Return the [X, Y] coordinate for the center point of the cell that contains the specified text.  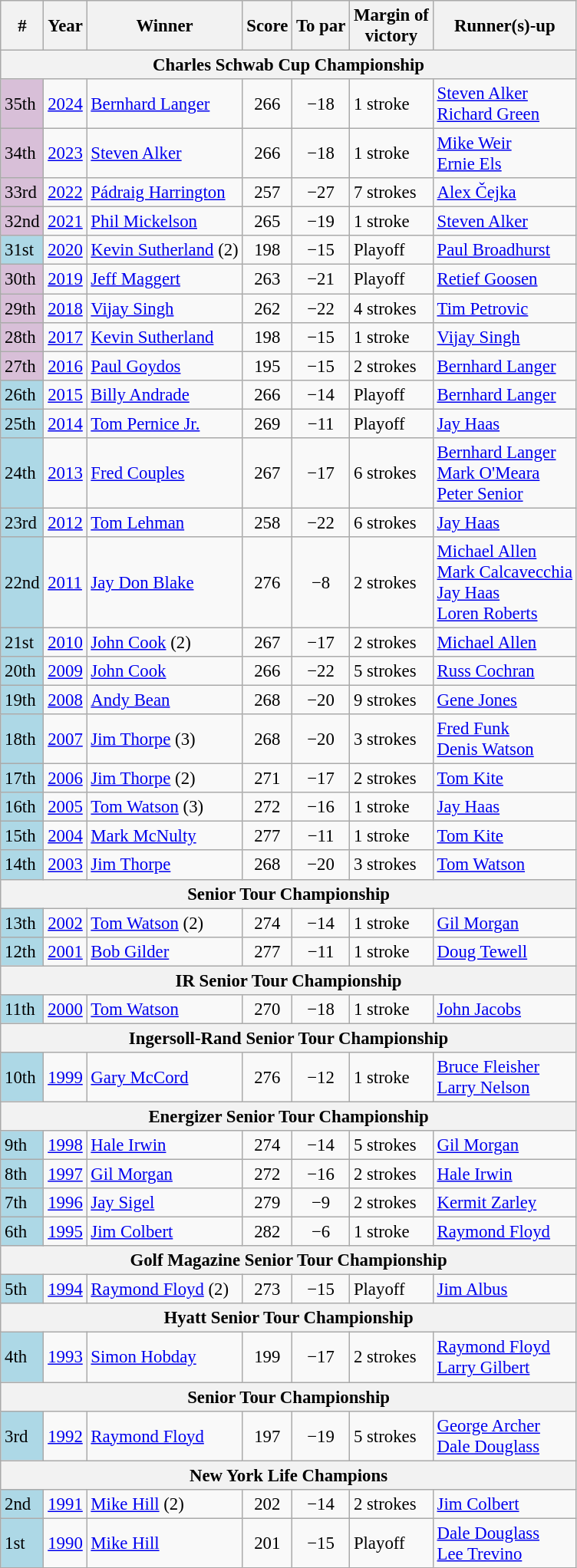
1999 [65, 1077]
−12 [321, 1077]
270 [267, 1010]
32nd [22, 222]
Charles Schwab Cup Championship [288, 65]
202 [267, 1504]
16th [22, 807]
24th [22, 473]
2014 [65, 423]
Mike Weir Ernie Els [505, 153]
197 [267, 1436]
Winner [164, 26]
1996 [65, 1203]
7th [22, 1203]
4th [22, 1358]
Hyatt Senior Tour Championship [288, 1319]
Raymond Floyd Larry Gilbert [505, 1358]
IR Senior Tour Championship [288, 980]
Michael Allen [505, 642]
7 strokes [391, 193]
21st [22, 642]
Jim Thorpe (2) [164, 779]
Tim Petrovic [505, 308]
4 strokes [391, 308]
257 [267, 193]
2008 [65, 700]
To par [321, 26]
2021 [65, 222]
262 [267, 308]
27th [22, 366]
Kermit Zarley [505, 1203]
201 [267, 1543]
1995 [65, 1232]
34th [22, 153]
Runner(s)-up [505, 26]
35th [22, 104]
Jeff Maggert [164, 279]
Andy Bean [164, 700]
17th [22, 779]
8th [22, 1174]
10th [22, 1077]
Paul Goydos [164, 366]
Tom Lehman [164, 522]
Score [267, 26]
Margin ofvictory [391, 26]
22nd [22, 583]
1990 [65, 1543]
279 [267, 1203]
263 [267, 279]
2023 [65, 153]
28th [22, 337]
Mark McNulty [164, 836]
19th [22, 700]
2001 [65, 951]
29th [22, 308]
Phil Mickelson [164, 222]
25th [22, 423]
271 [267, 779]
2010 [65, 642]
273 [267, 1290]
New York Life Champions [288, 1475]
265 [267, 222]
Jim Thorpe (3) [164, 740]
9th [22, 1145]
1992 [65, 1436]
John Cook (2) [164, 642]
2009 [65, 671]
269 [267, 423]
11th [22, 1010]
282 [267, 1232]
Jay Don Blake [164, 583]
Jay Sigel [164, 1203]
Bob Gilder [164, 951]
2004 [65, 836]
6th [22, 1232]
195 [267, 366]
Jim Albus [505, 1290]
2022 [65, 193]
2012 [65, 522]
Raymond Floyd (2) [164, 1290]
23rd [22, 522]
31st [22, 251]
Tom Watson (3) [164, 807]
Energizer Senior Tour Championship [288, 1116]
Kevin Sutherland [164, 337]
2011 [65, 583]
12th [22, 951]
2nd [22, 1504]
2016 [65, 366]
Russ Cochran [505, 671]
2007 [65, 740]
258 [267, 522]
2015 [65, 394]
2006 [65, 779]
18th [22, 740]
Tom Watson (2) [164, 923]
2024 [65, 104]
2002 [65, 923]
33rd [22, 193]
2013 [65, 473]
Pádraig Harrington [164, 193]
2005 [65, 807]
2000 [65, 1010]
Dale Douglass Lee Trevino [505, 1543]
1993 [65, 1358]
Jim Thorpe [164, 865]
1st [22, 1543]
Gene Jones [505, 700]
Billy Andrade [164, 394]
15th [22, 836]
1994 [65, 1290]
Year [65, 26]
14th [22, 865]
1991 [65, 1504]
Alex Čejka [505, 193]
Ingersoll-Rand Senior Tour Championship [288, 1038]
−8 [321, 583]
26th [22, 394]
2019 [65, 279]
1998 [65, 1145]
Fred Couples [164, 473]
20th [22, 671]
George Archer Dale Douglass [505, 1436]
−9 [321, 1203]
2020 [65, 251]
Mike Hill [164, 1543]
30th [22, 279]
Kevin Sutherland (2) [164, 251]
Paul Broadhurst [505, 251]
Tom Pernice Jr. [164, 423]
2017 [65, 337]
John Jacobs [505, 1010]
Bruce Fleisher Larry Nelson [505, 1077]
199 [267, 1358]
2018 [65, 308]
−21 [321, 279]
2003 [65, 865]
Steven Alker Richard Green [505, 104]
13th [22, 923]
−6 [321, 1232]
Mike Hill (2) [164, 1504]
Retief Goosen [505, 279]
Simon Hobday [164, 1358]
5th [22, 1290]
John Cook [164, 671]
Fred Funk Denis Watson [505, 740]
Bernhard Langer Mark O'Meara Peter Senior [505, 473]
Doug Tewell [505, 951]
Gary McCord [164, 1077]
−27 [321, 193]
1997 [65, 1174]
9 strokes [391, 700]
3rd [22, 1436]
Golf Magazine Senior Tour Championship [288, 1260]
# [22, 26]
Michael Allen Mark Calcavecchia Jay Haas Loren Roberts [505, 583]
